From the cell containing the given text, extract its center point as [x, y] coordinate. 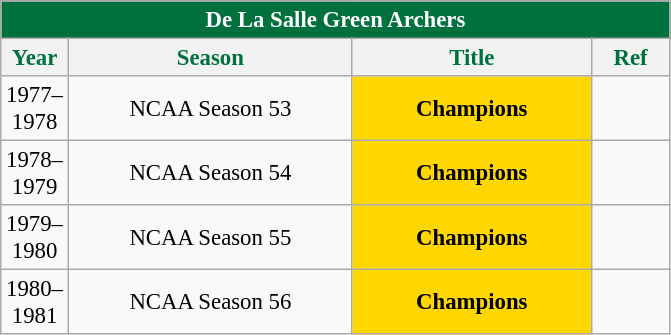
1979–1980 [35, 238]
NCAA Season 53 [210, 108]
1980–1981 [35, 302]
NCAA Season 56 [210, 302]
Ref [630, 58]
NCAA Season 55 [210, 238]
Season [210, 58]
Year [35, 58]
NCAA Season 54 [210, 174]
De La Salle Green Archers [336, 20]
1978–1979 [35, 174]
1977–1978 [35, 108]
Title [472, 58]
